Extract the [X, Y] coordinate from the center of the cell holding the provided text.  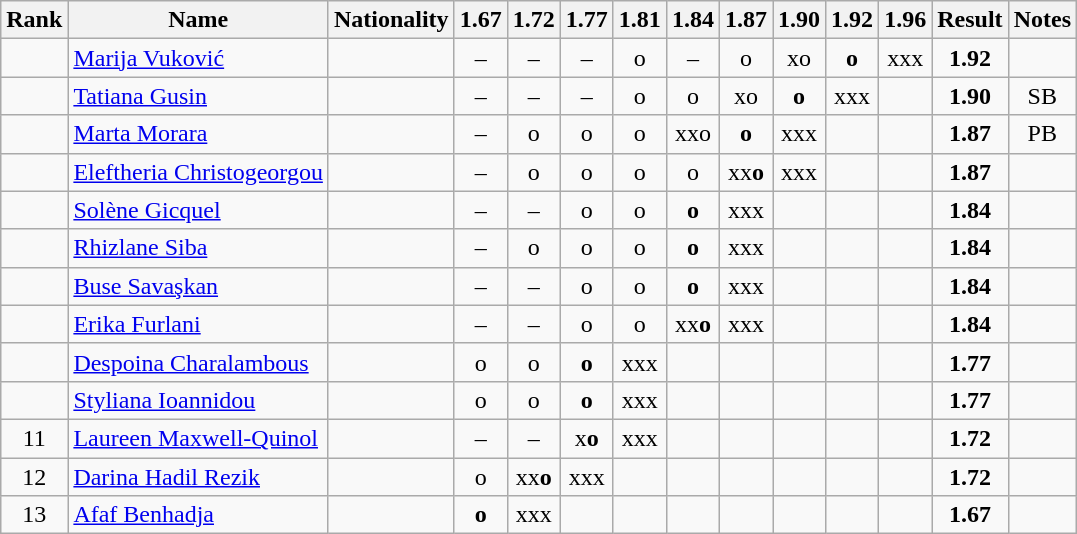
12 [34, 477]
Styliana Ioannidou [198, 400]
13 [34, 515]
Tatiana Gusin [198, 96]
Erika Furlani [198, 324]
Rhizlane Siba [198, 248]
Darina Hadil Rezik [198, 477]
Buse Savaşkan [198, 286]
11 [34, 438]
Solène Gicquel [198, 210]
Result [970, 20]
Marija Vuković [198, 58]
Laureen Maxwell-Quinol [198, 438]
Marta Morara [198, 134]
Eleftheria Christogeorgou [198, 172]
Notes [1042, 20]
1.81 [640, 20]
Name [198, 20]
Afaf Benhadja [198, 515]
Rank [34, 20]
SB [1042, 96]
Despoina Charalambous [198, 362]
1.96 [906, 20]
Nationality [391, 20]
PB [1042, 134]
